Extract the (X, Y) coordinate from the center of the cell holding the provided text.  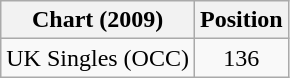
136 (241, 58)
Chart (2009) (98, 20)
UK Singles (OCC) (98, 58)
Position (241, 20)
